Return the [X, Y] coordinate for the center point of the cell that contains the specified text.  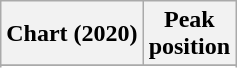
Chart (2020) [72, 34]
Peakposition [189, 34]
